Search for the cell housing the specified text and yield its [X, Y] center coordinate. 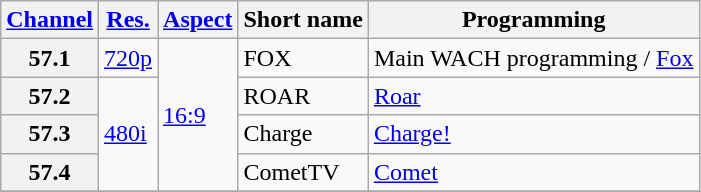
480i [128, 134]
Roar [534, 96]
Res. [128, 20]
CometTV [303, 172]
ROAR [303, 96]
16:9 [198, 115]
Channel [50, 20]
57.3 [50, 134]
Charge [303, 134]
Aspect [198, 20]
57.1 [50, 58]
57.4 [50, 172]
Programming [534, 20]
Short name [303, 20]
Comet [534, 172]
57.2 [50, 96]
Charge! [534, 134]
Main WACH programming / Fox [534, 58]
720p [128, 58]
FOX [303, 58]
